For the text-containing cell, return its midpoint in (X, Y) coordinate format. 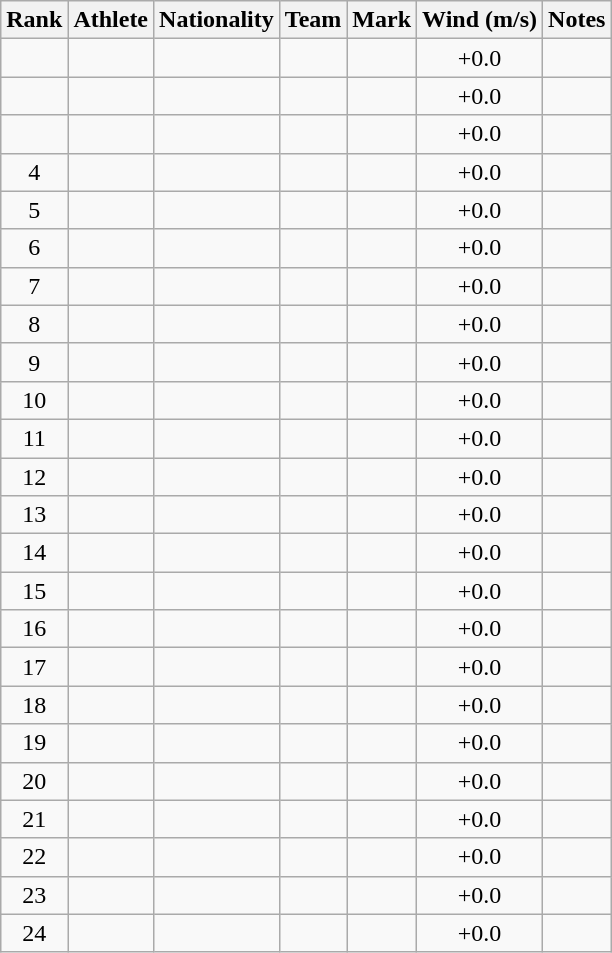
Notes (577, 20)
4 (34, 172)
15 (34, 591)
11 (34, 438)
Wind (m/s) (480, 20)
20 (34, 781)
Team (313, 20)
Mark (382, 20)
19 (34, 743)
Rank (34, 20)
18 (34, 705)
7 (34, 286)
24 (34, 933)
14 (34, 553)
12 (34, 477)
22 (34, 857)
5 (34, 210)
Nationality (217, 20)
23 (34, 895)
10 (34, 400)
17 (34, 667)
9 (34, 362)
16 (34, 629)
21 (34, 819)
6 (34, 248)
Athlete (111, 20)
8 (34, 324)
13 (34, 515)
